For the text-containing cell, return its midpoint in [x, y] coordinate format. 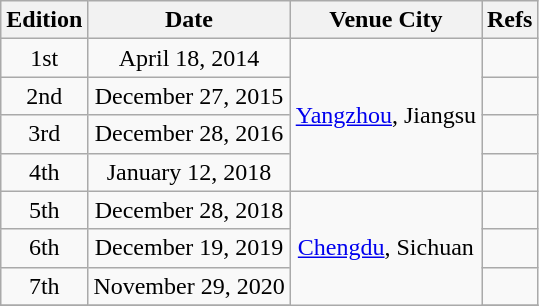
5th [44, 210]
December 27, 2015 [189, 96]
6th [44, 248]
7th [44, 286]
December 28, 2016 [189, 134]
Venue City [386, 20]
December 28, 2018 [189, 210]
Edition [44, 20]
January 12, 2018 [189, 172]
November 29, 2020 [189, 286]
Chengdu, Sichuan [386, 248]
4th [44, 172]
December 19, 2019 [189, 248]
Yangzhou, Jiangsu [386, 115]
Date [189, 20]
1st [44, 58]
April 18, 2014 [189, 58]
2nd [44, 96]
3rd [44, 134]
Refs [510, 20]
